Search for the cell housing the specified text and yield its (X, Y) center coordinate. 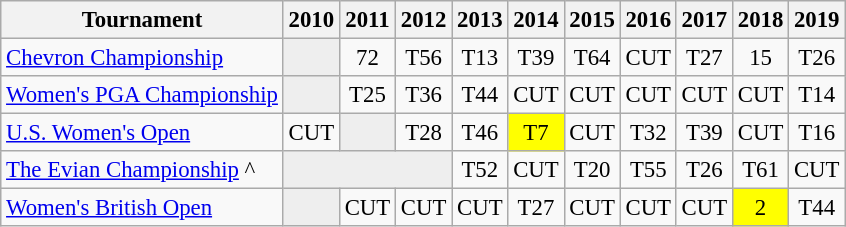
T14 (817, 95)
Women's PGA Championship (142, 95)
2017 (704, 20)
15 (760, 58)
The Evian Championship ^ (142, 170)
2011 (367, 20)
2016 (648, 20)
Chevron Championship (142, 58)
T32 (648, 133)
2014 (536, 20)
2019 (817, 20)
T55 (648, 170)
2013 (480, 20)
U.S. Women's Open (142, 133)
2018 (760, 20)
T7 (536, 133)
T46 (480, 133)
2 (760, 208)
T64 (592, 58)
T52 (480, 170)
T56 (424, 58)
T36 (424, 95)
T61 (760, 170)
T20 (592, 170)
2012 (424, 20)
72 (367, 58)
T13 (480, 58)
2015 (592, 20)
T25 (367, 95)
T16 (817, 133)
T28 (424, 133)
Tournament (142, 20)
2010 (311, 20)
Women's British Open (142, 208)
